Provide the (X, Y) coordinate of the cell's center where the given text is located.  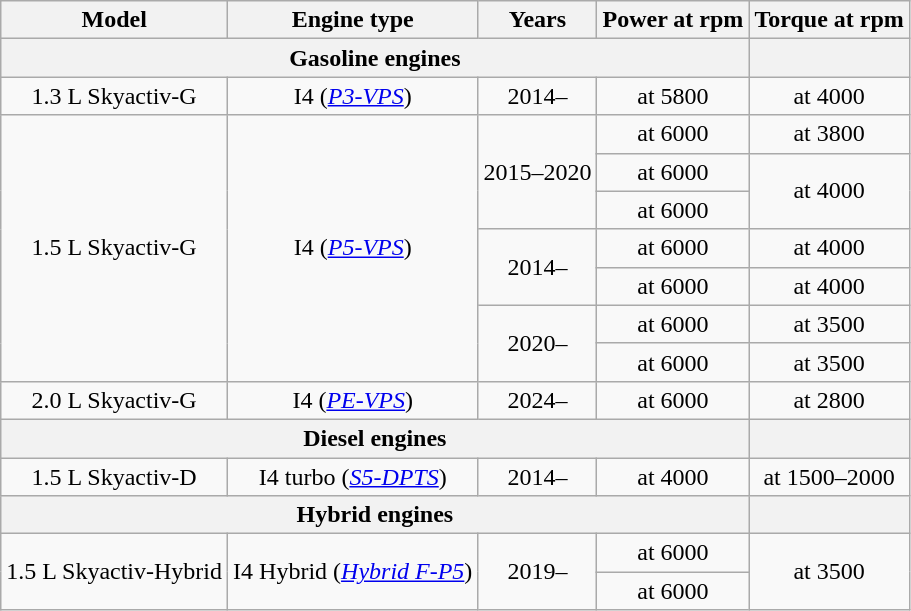
I4 (P3-VPS) (353, 96)
Diesel engines (375, 438)
Torque at rpm (829, 20)
2015–2020 (538, 172)
at 1500–2000 (829, 477)
at 2800 (829, 400)
Hybrid engines (375, 515)
2019– (538, 572)
I4 (P5-VPS) (353, 248)
I4 Hybrid (Hybrid F-P5) (353, 572)
Engine type (353, 20)
2020– (538, 343)
Years (538, 20)
Power at rpm (673, 20)
I4 (PE-VPS) (353, 400)
1.5 L Skyactiv-Hybrid (114, 572)
1.3 L Skyactiv-G (114, 96)
Model (114, 20)
1.5 L Skyactiv-G (114, 248)
Gasoline engines (375, 58)
I4 turbo (S5-DPTS) (353, 477)
at 3800 (829, 134)
1.5 L Skyactiv-D (114, 477)
2.0 L Skyactiv-G (114, 400)
2024– (538, 400)
at 5800 (673, 96)
